For the text-containing cell, return its midpoint in (x, y) coordinate format. 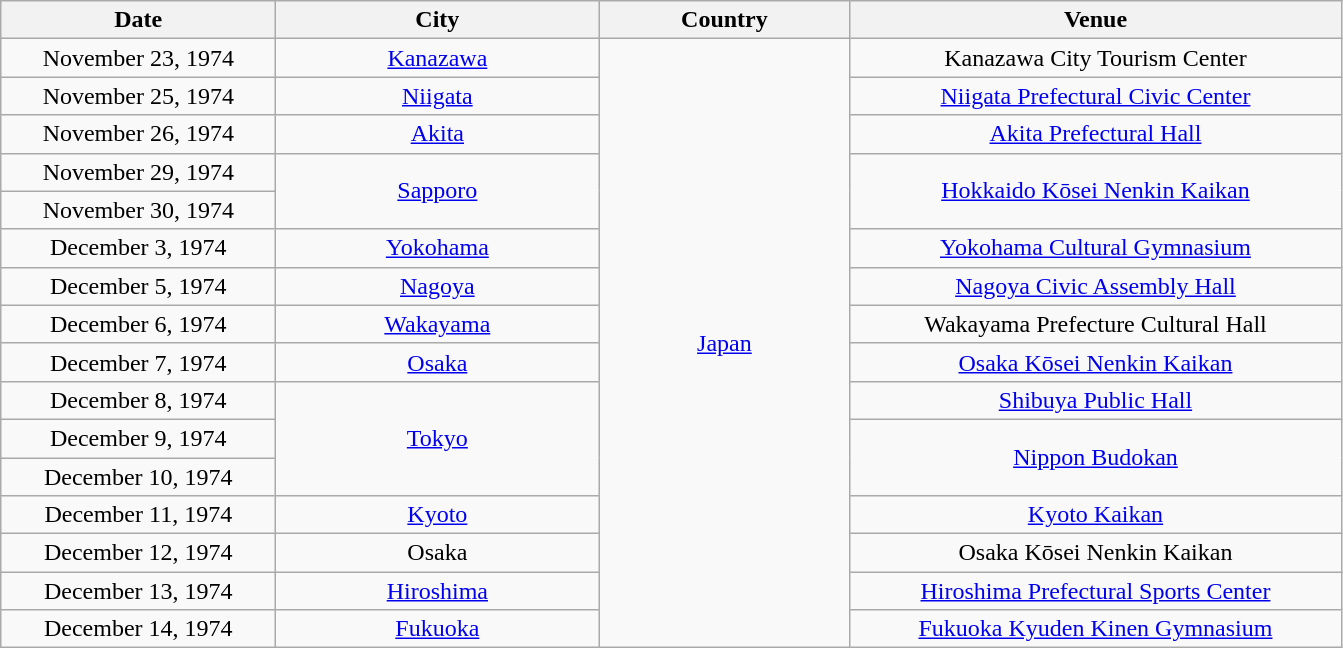
November 30, 1974 (138, 210)
Wakayama (438, 324)
Kanazawa (438, 58)
Nagoya (438, 286)
Hiroshima (438, 591)
Nagoya Civic Assembly Hall (1096, 286)
Hokkaido Kōsei Nenkin Kaikan (1096, 191)
Niigata (438, 96)
Date (138, 20)
Akita Prefectural Hall (1096, 134)
November 23, 1974 (138, 58)
December 5, 1974 (138, 286)
Kyoto Kaikan (1096, 515)
December 8, 1974 (138, 400)
Sapporo (438, 191)
November 29, 1974 (138, 172)
Nippon Budokan (1096, 457)
Kanazawa City Tourism Center (1096, 58)
City (438, 20)
Fukuoka Kyuden Kinen Gymnasium (1096, 629)
Wakayama Prefecture Cultural Hall (1096, 324)
December 10, 1974 (138, 477)
December 11, 1974 (138, 515)
Hiroshima Prefectural Sports Center (1096, 591)
Akita (438, 134)
Tokyo (438, 438)
Niigata Prefectural Civic Center (1096, 96)
Yokohama (438, 248)
Fukuoka (438, 629)
November 25, 1974 (138, 96)
December 13, 1974 (138, 591)
Yokohama Cultural Gymnasium (1096, 248)
December 3, 1974 (138, 248)
Country (724, 20)
Venue (1096, 20)
November 26, 1974 (138, 134)
December 9, 1974 (138, 438)
Kyoto (438, 515)
Shibuya Public Hall (1096, 400)
December 12, 1974 (138, 553)
Japan (724, 344)
December 6, 1974 (138, 324)
December 14, 1974 (138, 629)
December 7, 1974 (138, 362)
